Provide the (x, y) coordinate of the cell's center where the given text is located.  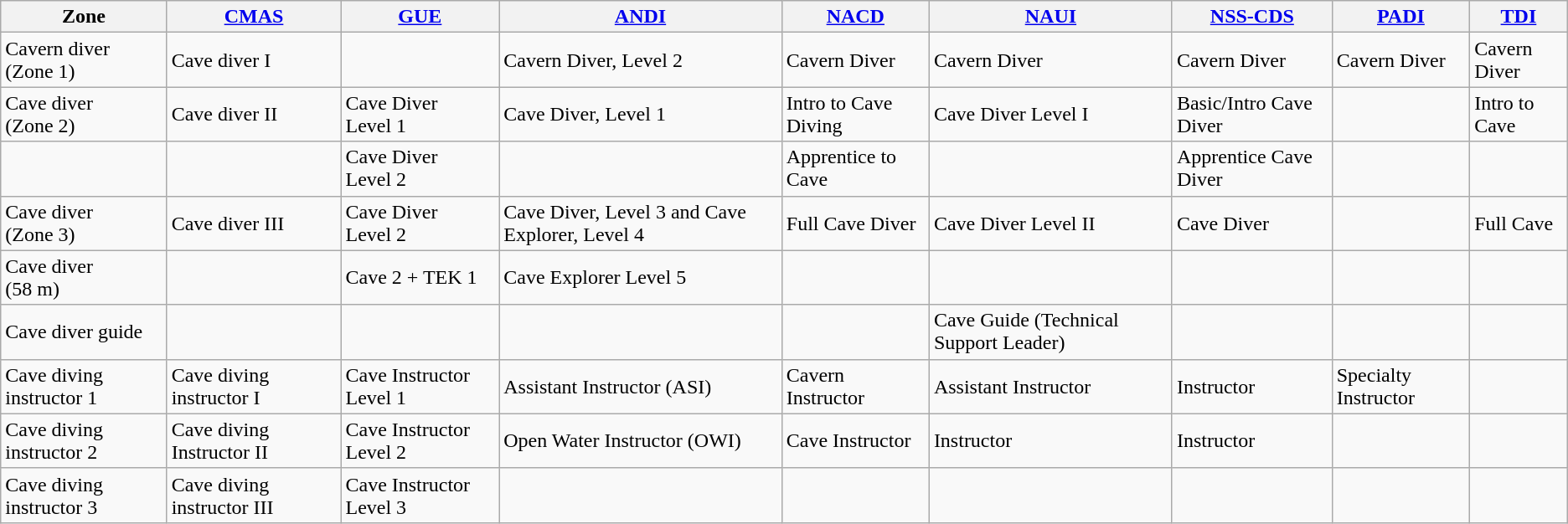
Cave diver(Zone 2) (84, 114)
Cave Instructor Level 1 (420, 387)
Cave diver(58 m) (84, 278)
Cave Diver (1251, 223)
Zone (84, 17)
Cave diver(Zone 3) (84, 223)
Full Cave Diver (855, 223)
Basic/Intro Cave Diver (1251, 114)
NACD (855, 17)
Cave diving instructor I (254, 387)
Intro to Cave (1519, 114)
Assistant Instructor (ASI) (641, 387)
Cave Diver, Level 1 (641, 114)
Cave Instructor Level 3 (420, 496)
Cave Instructor Level 2 (420, 440)
Cave diver III (254, 223)
Cave diver guide (84, 331)
Cave 2 + TEK 1 (420, 278)
Open Water Instructor (OWI) (641, 440)
ANDI (641, 17)
Apprentice Cave Diver (1251, 169)
CavernDiver (1519, 60)
Cavern Instructor (855, 387)
Cave Instructor (855, 440)
Cave diving instructor 1 (84, 387)
Cave Diver Level 1 (420, 114)
GUE (420, 17)
Cave diver II (254, 114)
Cave diving instructor 3 (84, 496)
CMAS (254, 17)
Cave Diver Level I (1050, 114)
Cave Guide (Technical Support Leader) (1050, 331)
NSS-CDS (1251, 17)
Full Cave (1519, 223)
Cavern diver(Zone 1) (84, 60)
Cave Diver, Level 3 and Cave Explorer, Level 4 (641, 223)
TDI (1519, 17)
Cave Diver Level II (1050, 223)
Cavern Diver, Level 2 (641, 60)
Cave Explorer Level 5 (641, 278)
Cave diver I (254, 60)
Intro to Cave Diving (855, 114)
PADI (1400, 17)
Cave diving Instructor II (254, 440)
NAUI (1050, 17)
Cave diving instructor 2 (84, 440)
Specialty Instructor (1400, 387)
Cave diving instructor III (254, 496)
Apprentice to Cave (855, 169)
Assistant Instructor (1050, 387)
